Capture the cell that displays the provided text and extract its (x, y) central coordinate. 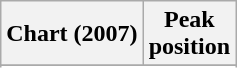
Chart (2007) (72, 34)
Peakposition (189, 34)
